Return (x, y) of the center of cell containing provided text 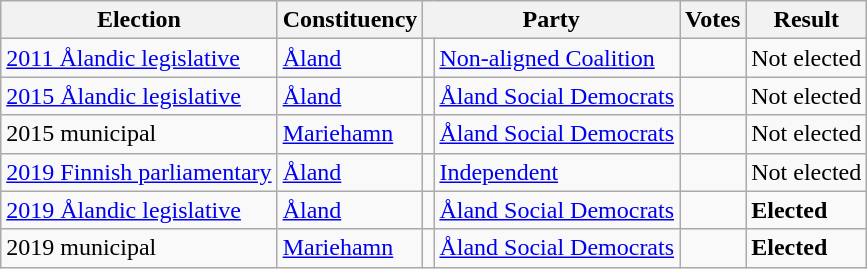
Votes (713, 20)
Independent (557, 172)
2019 Ålandic legislative (139, 210)
Non-aligned Coalition (557, 58)
Party (552, 20)
2015 Ålandic legislative (139, 96)
2011 Ålandic legislative (139, 58)
2015 municipal (139, 134)
Election (139, 20)
Constituency (350, 20)
Result (806, 20)
2019 Finnish parliamentary (139, 172)
2019 municipal (139, 248)
